Capture the cell that displays the provided text and extract its [X, Y] central coordinate. 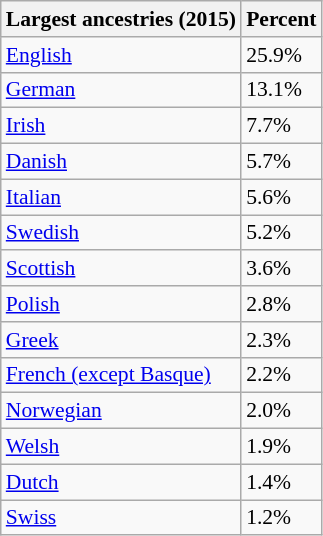
3.6% [281, 269]
Swedish [121, 233]
Percent [281, 19]
Danish [121, 162]
English [121, 55]
1.2% [281, 518]
Largest ancestries (2015) [121, 19]
1.9% [281, 447]
7.7% [281, 126]
Greek [121, 340]
Polish [121, 304]
Irish [121, 126]
5.6% [281, 197]
25.9% [281, 55]
13.1% [281, 90]
Swiss [121, 518]
Italian [121, 197]
Dutch [121, 482]
French (except Basque) [121, 375]
5.2% [281, 233]
German [121, 90]
1.4% [281, 482]
2.0% [281, 411]
2.3% [281, 340]
Welsh [121, 447]
Scottish [121, 269]
5.7% [281, 162]
Norwegian [121, 411]
2.2% [281, 375]
2.8% [281, 304]
